Locate the cell with the specified text and output its [X, Y] center coordinate. 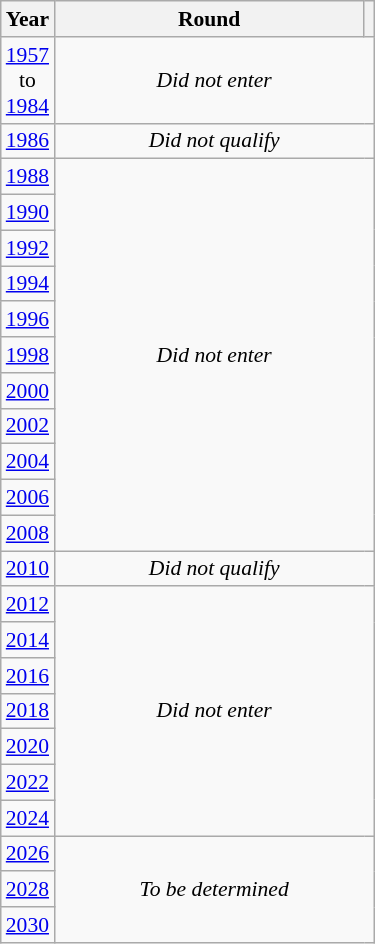
2026 [28, 854]
2014 [28, 640]
1957to1984 [28, 80]
1986 [28, 141]
2012 [28, 605]
2004 [28, 462]
2008 [28, 533]
2020 [28, 747]
2006 [28, 498]
2016 [28, 676]
2030 [28, 925]
2028 [28, 890]
1992 [28, 248]
1988 [28, 177]
1998 [28, 355]
2018 [28, 711]
1994 [28, 284]
2024 [28, 818]
2002 [28, 426]
1996 [28, 320]
Round [209, 19]
To be determined [214, 890]
2000 [28, 391]
Year [28, 19]
1990 [28, 213]
2010 [28, 569]
2022 [28, 783]
